Pinpoint the cell where the given text exists, returning its [x, y] midpoint coordinate. 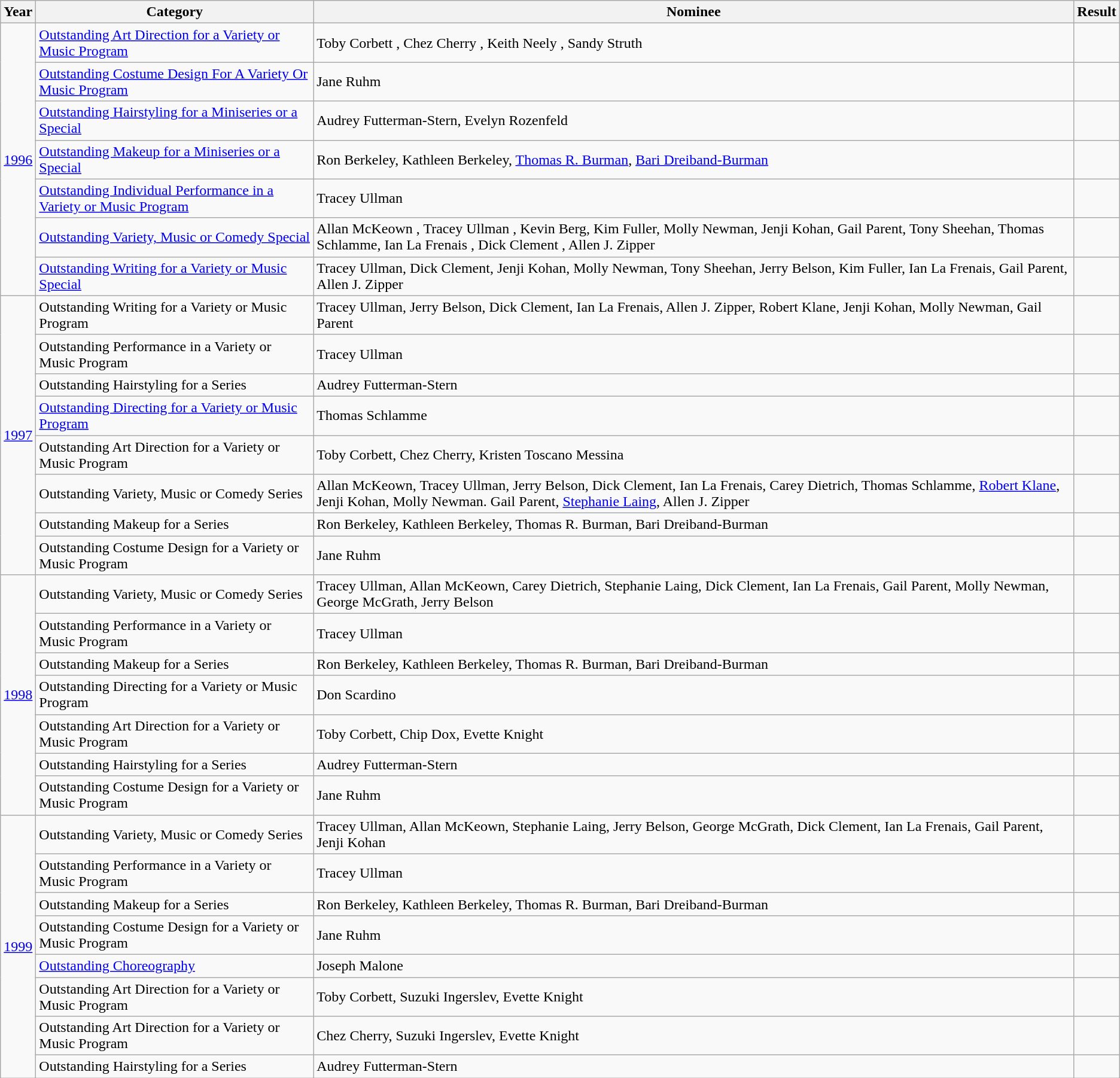
Tracey Ullman, Jerry Belson, Dick Clement, Ian La Frenais, Allen J. Zipper, Robert Klane, Jenji Kohan, Molly Newman, Gail Parent [694, 315]
1997 [18, 435]
Toby Corbett , Chez Cherry , Keith Neely , Sandy Struth [694, 43]
Thomas Schlamme [694, 415]
Outstanding Variety, Music or Comedy Special [175, 237]
1998 [18, 695]
Audrey Futterman-Stern, Evelyn Rozenfeld [694, 121]
Chez Cherry, Suzuki Ingerslev, Evette Knight [694, 1036]
Toby Corbett, Chez Cherry, Kristen Toscano Messina [694, 455]
Don Scardino [694, 695]
Outstanding Choreography [175, 966]
Tracey Ullman, Allan McKeown, Stephanie Laing, Jerry Belson, George McGrath, Dick Clement, Ian La Frenais, Gail Parent, Jenji Kohan [694, 834]
Tracey Ullman, Dick Clement, Jenji Kohan, Molly Newman, Tony Sheehan, Jerry Belson, Kim Fuller, Ian La Frenais, Gail Parent, Allen J. Zipper [694, 276]
Toby Corbett, Suzuki Ingerslev, Evette Knight [694, 997]
Category [175, 12]
Joseph Malone [694, 966]
Outstanding Hairstyling for a Miniseries or a Special [175, 121]
Outstanding Costume Design For A Variety Or Music Program [175, 81]
Toby Corbett, Chip Dox, Evette Knight [694, 733]
Year [18, 12]
1999 [18, 946]
Outstanding Writing for a Variety or Music Special [175, 276]
Outstanding Makeup for a Miniseries or a Special [175, 159]
Result [1097, 12]
1996 [18, 159]
Outstanding Writing for a Variety or Music Program [175, 315]
Tracey Ullman, Allan McKeown, Carey Dietrich, Stephanie Laing, Dick Clement, Ian La Frenais, Gail Parent, Molly Newman, George McGrath, Jerry Belson [694, 595]
Outstanding Individual Performance in a Variety or Music Program [175, 199]
Nominee [694, 12]
